Return the (x, y) coordinate for the center point of the cell that contains the specified text.  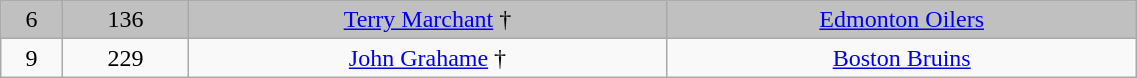
John Grahame † (427, 58)
Boston Bruins (902, 58)
9 (32, 58)
6 (32, 20)
Terry Marchant † (427, 20)
229 (125, 58)
136 (125, 20)
Edmonton Oilers (902, 20)
